Search for the cell housing the specified text and yield its (x, y) center coordinate. 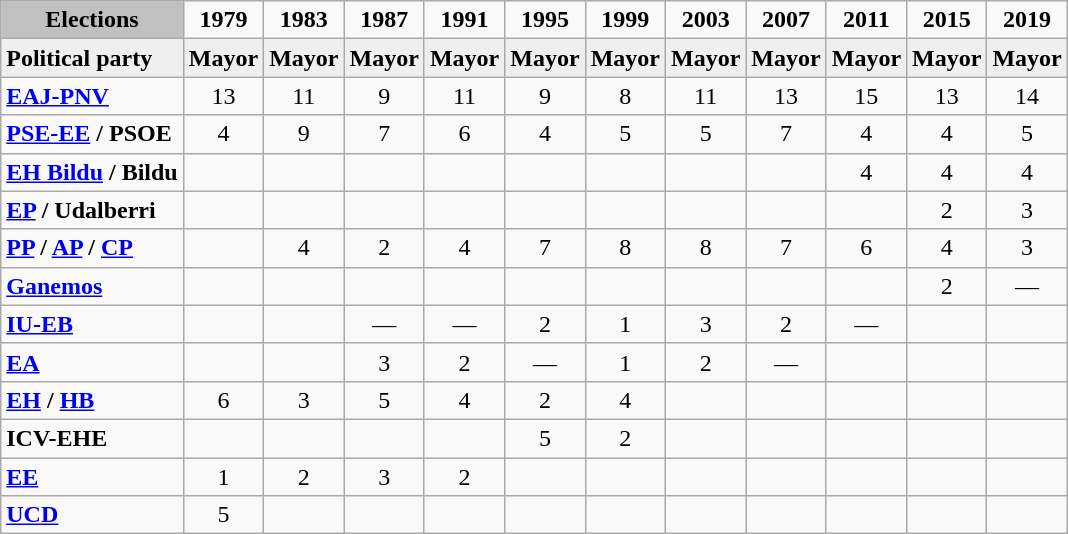
1999 (625, 20)
Ganemos (92, 286)
EAJ-PNV (92, 96)
2019 (1027, 20)
2007 (786, 20)
PSE-EE / PSOE (92, 134)
2003 (705, 20)
EA (92, 362)
1987 (384, 20)
2015 (947, 20)
2011 (866, 20)
IU-EB (92, 324)
ICV-EHE (92, 438)
14 (1027, 96)
EH Bildu / Bildu (92, 172)
Elections (92, 20)
Political party (92, 58)
15 (866, 96)
EP / Udalberri (92, 210)
PP / AP / CP (92, 248)
EH / HB (92, 400)
1979 (223, 20)
1995 (545, 20)
UCD (92, 515)
1983 (304, 20)
1991 (464, 20)
EE (92, 477)
